Search for the cell housing the specified text and yield its [X, Y] center coordinate. 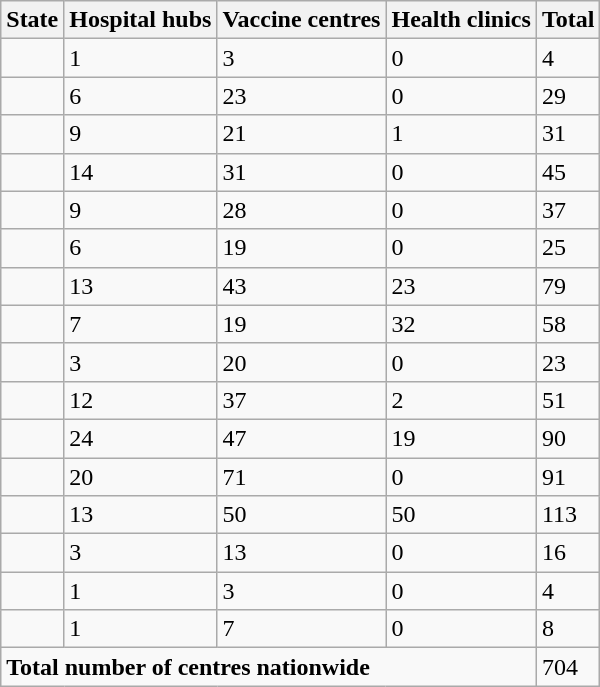
79 [568, 286]
12 [140, 400]
Health clinics [461, 20]
State [32, 20]
25 [568, 248]
Vaccine centres [302, 20]
58 [568, 324]
91 [568, 477]
43 [302, 286]
8 [568, 629]
14 [140, 172]
24 [140, 438]
Total [568, 20]
45 [568, 172]
71 [302, 477]
16 [568, 553]
Hospital hubs [140, 20]
32 [461, 324]
704 [568, 667]
47 [302, 438]
113 [568, 515]
21 [302, 134]
28 [302, 210]
2 [461, 400]
51 [568, 400]
Total number of centres nationwide [269, 667]
29 [568, 96]
90 [568, 438]
